Return (X, Y) of the center of cell containing provided text 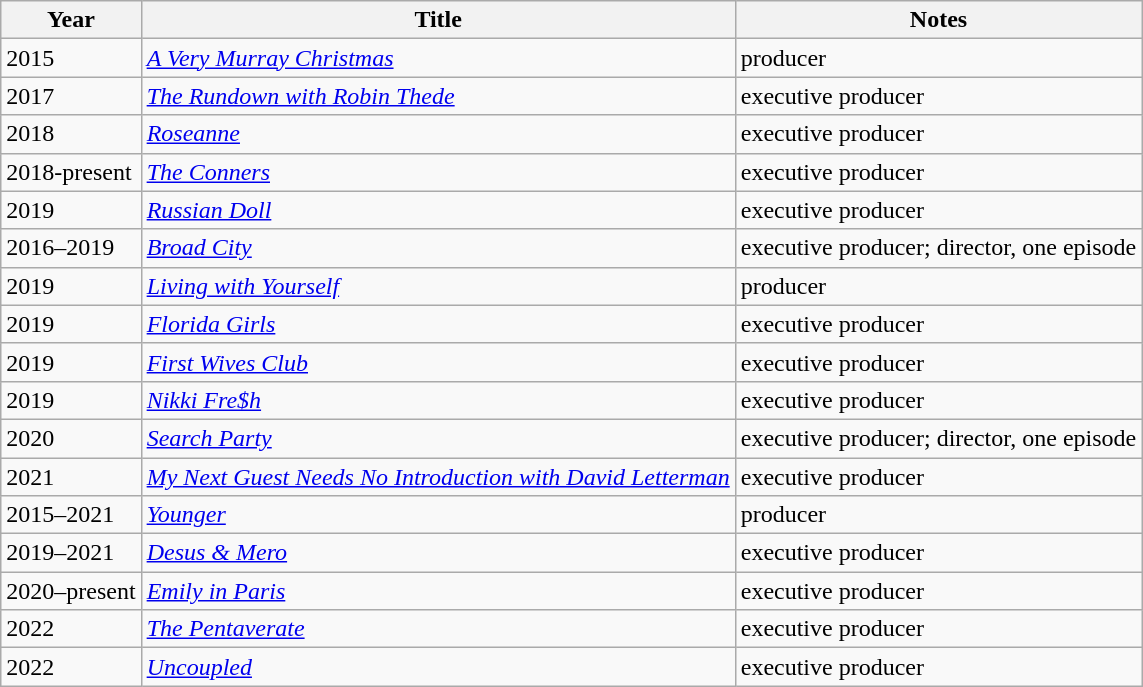
Russian Doll (438, 210)
The Conners (438, 172)
Florida Girls (438, 324)
Living with Yourself (438, 286)
Younger (438, 515)
2021 (71, 477)
2018-present (71, 172)
Emily in Paris (438, 591)
2020 (71, 438)
A Very Murray Christmas (438, 58)
First Wives Club (438, 362)
2017 (71, 96)
Notes (938, 20)
Year (71, 20)
Broad City (438, 248)
2018 (71, 134)
2019–2021 (71, 553)
Desus & Mero (438, 553)
2020–present (71, 591)
Search Party (438, 438)
2015 (71, 58)
Nikki Fre$h (438, 400)
Roseanne (438, 134)
2015–2021 (71, 515)
The Rundown with Robin Thede (438, 96)
Title (438, 20)
The Pentaverate (438, 629)
Uncoupled (438, 667)
2016–2019 (71, 248)
My Next Guest Needs No Introduction with David Letterman (438, 477)
